Identify which cell holds the provided text, then report its [x, y] central coordinate. 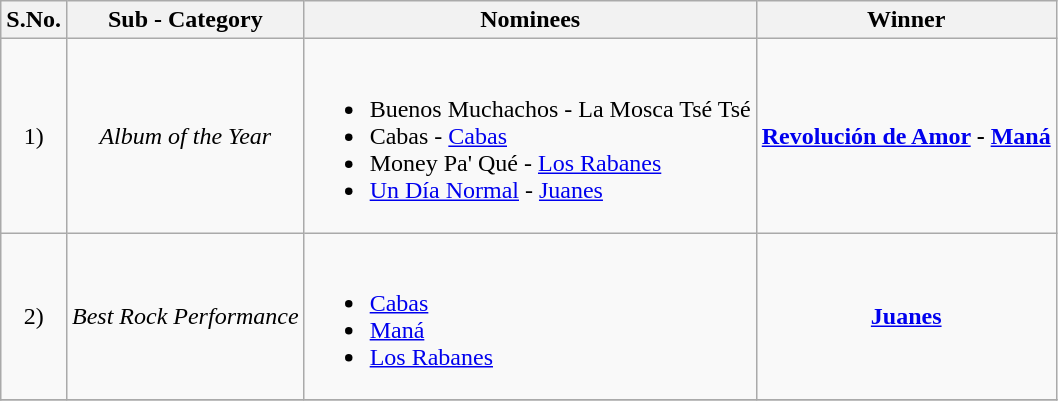
Album of the Year [185, 136]
Juanes [906, 316]
2) [34, 316]
Winner [906, 20]
1) [34, 136]
Sub - Category [185, 20]
Best Rock Performance [185, 316]
Nominees [530, 20]
CabasManáLos Rabanes [530, 316]
Buenos Muchachos - La Mosca Tsé TséCabas - CabasMoney Pa' Qué - Los RabanesUn Día Normal - Juanes [530, 136]
Revolución de Amor - Maná [906, 136]
S.No. [34, 20]
